Identify which cell holds the provided text, then report its (X, Y) central coordinate. 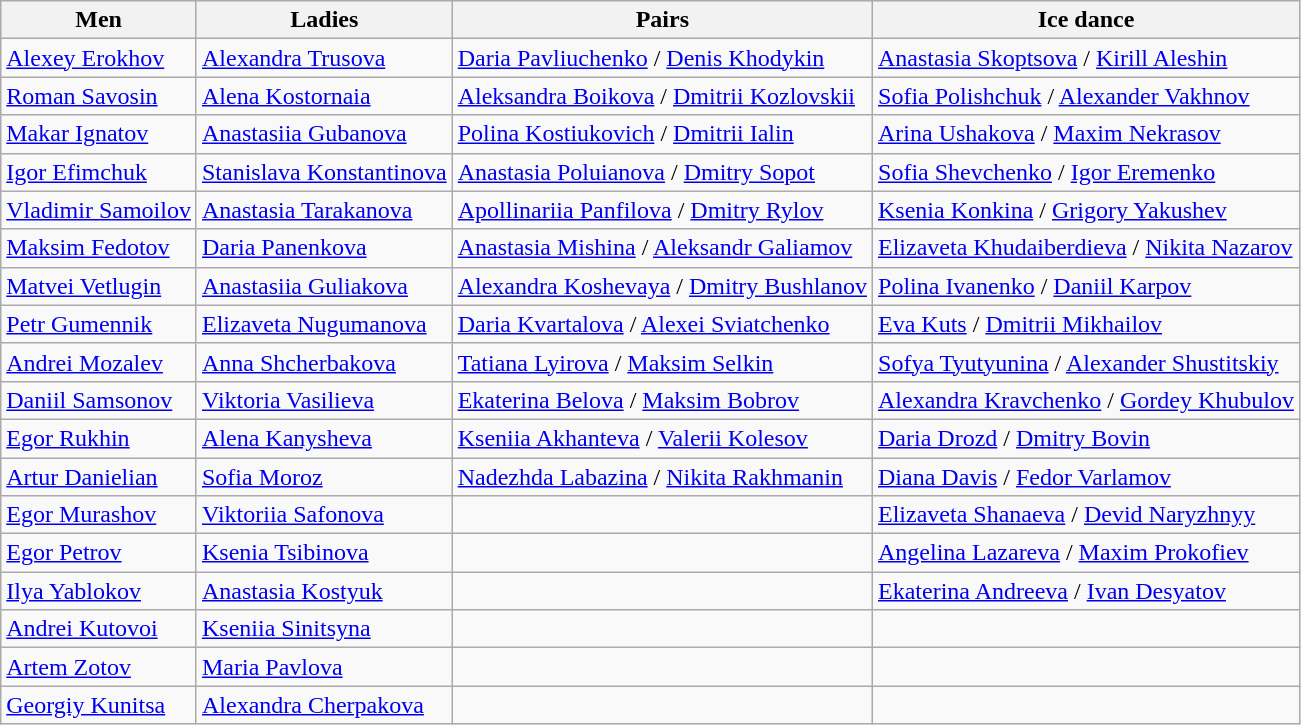
Nadezhda Labazina / Nikita Rakhmanin (662, 477)
Vladimir Samoilov (99, 210)
Ladies (324, 20)
Angelina Lazareva / Maxim Prokofiev (1086, 553)
Georgiy Kunitsa (99, 705)
Ekaterina Andreeva / Ivan Desyatov (1086, 591)
Igor Efimchuk (99, 172)
Egor Petrov (99, 553)
Maksim Fedotov (99, 248)
Anastasia Poluianova / Dmitry Sopot (662, 172)
Alexandra Trusova (324, 58)
Alexandra Kravchenko / Gordey Khubulov (1086, 400)
Andrei Mozalev (99, 362)
Pairs (662, 20)
Daria Drozd / Dmitry Bovin (1086, 438)
Men (99, 20)
Roman Savosin (99, 96)
Viktoriia Safonova (324, 515)
Anastasia Skoptsova / Kirill Aleshin (1086, 58)
Ilya Yablokov (99, 591)
Anna Shcherbakova (324, 362)
Anastasia Kostyuk (324, 591)
Sofya Tyutyunina / Alexander Shustitskiy (1086, 362)
Elizaveta Khudaiberdieva / Nikita Nazarov (1086, 248)
Maria Pavlova (324, 667)
Apollinariia Panfilova / Dmitry Rylov (662, 210)
Egor Rukhin (99, 438)
Anastasia Mishina / Aleksandr Galiamov (662, 248)
Polina Ivanenko / Daniil Karpov (1086, 286)
Petr Gumennik (99, 324)
Elizaveta Nugumanova (324, 324)
Andrei Kutovoi (99, 629)
Makar Ignatov (99, 134)
Sofia Shevchenko / Igor Eremenko (1086, 172)
Ekaterina Belova / Maksim Bobrov (662, 400)
Ice dance (1086, 20)
Diana Davis / Fedor Varlamov (1086, 477)
Anastasia Tarakanova (324, 210)
Daria Pavliuchenko / Denis Khodykin (662, 58)
Polina Kostiukovich / Dmitrii Ialin (662, 134)
Alexandra Cherpakova (324, 705)
Elizaveta Shanaeva / Devid Naryzhnyy (1086, 515)
Sofia Moroz (324, 477)
Egor Murashov (99, 515)
Artem Zotov (99, 667)
Tatiana Lyirova / Maksim Selkin (662, 362)
Aleksandra Boikova / Dmitrii Kozlovskii (662, 96)
Anastasiia Gubanova (324, 134)
Ksenia Konkina / Grigory Yakushev (1086, 210)
Anastasiia Guliakova (324, 286)
Eva Kuts / Dmitrii Mikhailov (1086, 324)
Kseniia Sinitsyna (324, 629)
Kseniia Akhanteva / Valerii Kolesov (662, 438)
Matvei Vetlugin (99, 286)
Daniil Samsonov (99, 400)
Artur Danielian (99, 477)
Viktoria Vasilieva (324, 400)
Alexey Erokhov (99, 58)
Stanislava Konstantinova (324, 172)
Alena Kostornaia (324, 96)
Daria Panenkova (324, 248)
Alexandra Koshevaya / Dmitry Bushlanov (662, 286)
Alena Kanysheva (324, 438)
Arina Ushakova / Maxim Nekrasov (1086, 134)
Daria Kvartalova / Alexei Sviatchenko (662, 324)
Sofia Polishchuk / Alexander Vakhnov (1086, 96)
Ksenia Tsibinova (324, 553)
